Pinpoint the cell where the given text exists, returning its (X, Y) midpoint coordinate. 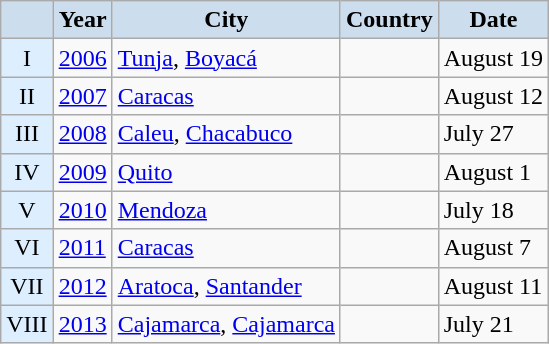
IV (27, 172)
Caleu, Chacabuco (226, 134)
2012 (82, 286)
VI (27, 248)
August 11 (493, 286)
July 27 (493, 134)
2010 (82, 210)
Aratoca, Santander (226, 286)
July 18 (493, 210)
2009 (82, 172)
August 12 (493, 96)
2007 (82, 96)
Date (493, 20)
Quito (226, 172)
Year (82, 20)
August 7 (493, 248)
July 21 (493, 324)
VIII (27, 324)
Mendoza (226, 210)
2008 (82, 134)
August 19 (493, 58)
City (226, 20)
2011 (82, 248)
I (27, 58)
V (27, 210)
2006 (82, 58)
VII (27, 286)
Tunja, Boyacá (226, 58)
August 1 (493, 172)
II (27, 96)
Cajamarca, Cajamarca (226, 324)
2013 (82, 324)
Country (389, 20)
III (27, 134)
